Determine the [X, Y] coordinate at the center of the cell enclosing the given text.  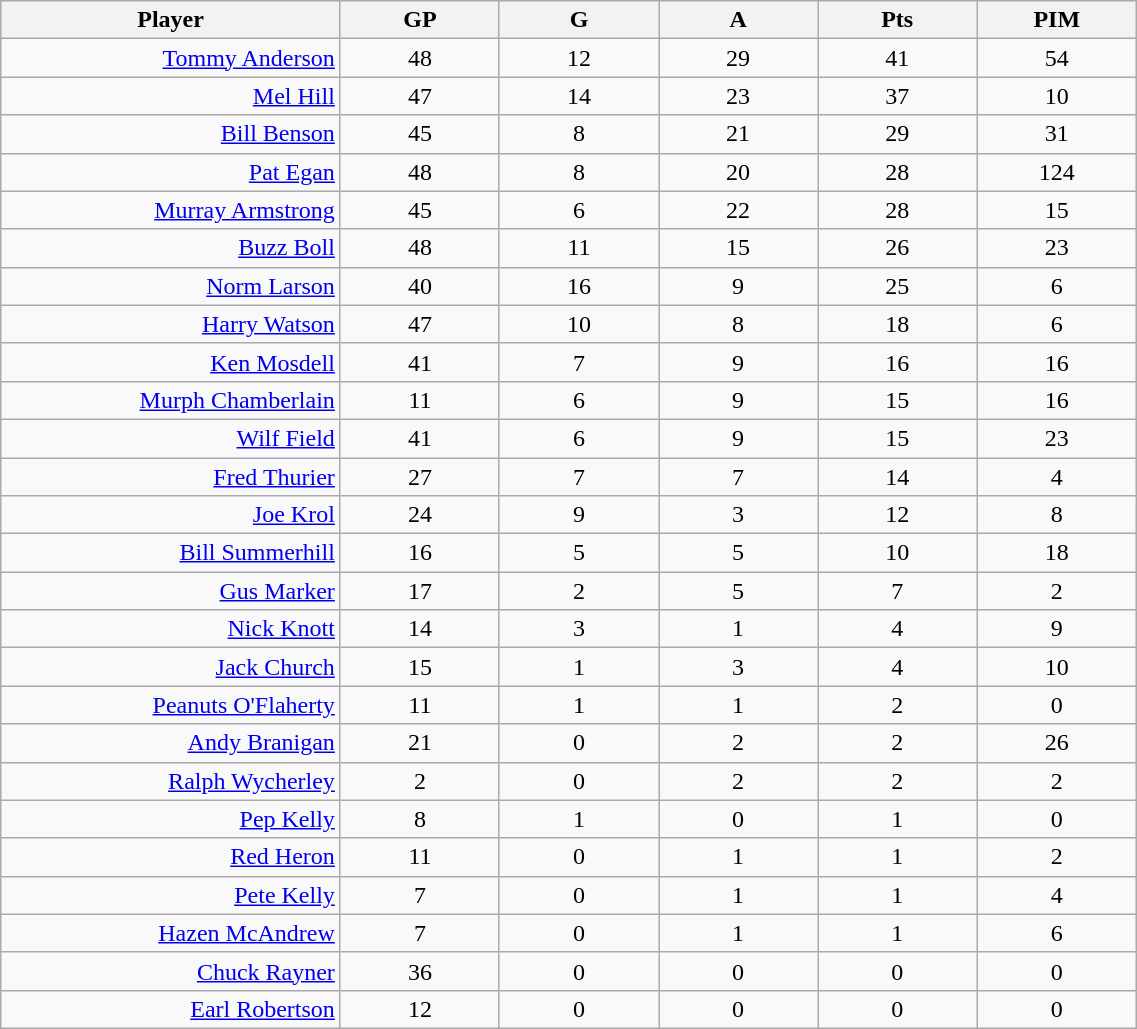
31 [1057, 134]
Chuck Rayner [171, 971]
17 [420, 591]
Nick Knott [171, 629]
Ken Mosdell [171, 362]
Murph Chamberlain [171, 400]
Red Heron [171, 857]
Pat Egan [171, 172]
Player [171, 20]
GP [420, 20]
Fred Thurier [171, 477]
24 [420, 515]
25 [898, 286]
Harry Watson [171, 324]
Peanuts O'Flaherty [171, 705]
36 [420, 971]
Jack Church [171, 667]
Mel Hill [171, 96]
PIM [1057, 20]
Wilf Field [171, 438]
Pete Kelly [171, 895]
Joe Krol [171, 515]
Pts [898, 20]
Murray Armstrong [171, 210]
22 [738, 210]
Ralph Wycherley [171, 781]
Buzz Boll [171, 248]
54 [1057, 58]
37 [898, 96]
Pep Kelly [171, 819]
Bill Summerhill [171, 553]
Hazen McAndrew [171, 933]
G [578, 20]
A [738, 20]
27 [420, 477]
Tommy Anderson [171, 58]
Gus Marker [171, 591]
Andy Branigan [171, 743]
20 [738, 172]
40 [420, 286]
124 [1057, 172]
Norm Larson [171, 286]
Bill Benson [171, 134]
Earl Robertson [171, 1009]
